Identify which cell holds the provided text, then report its [x, y] central coordinate. 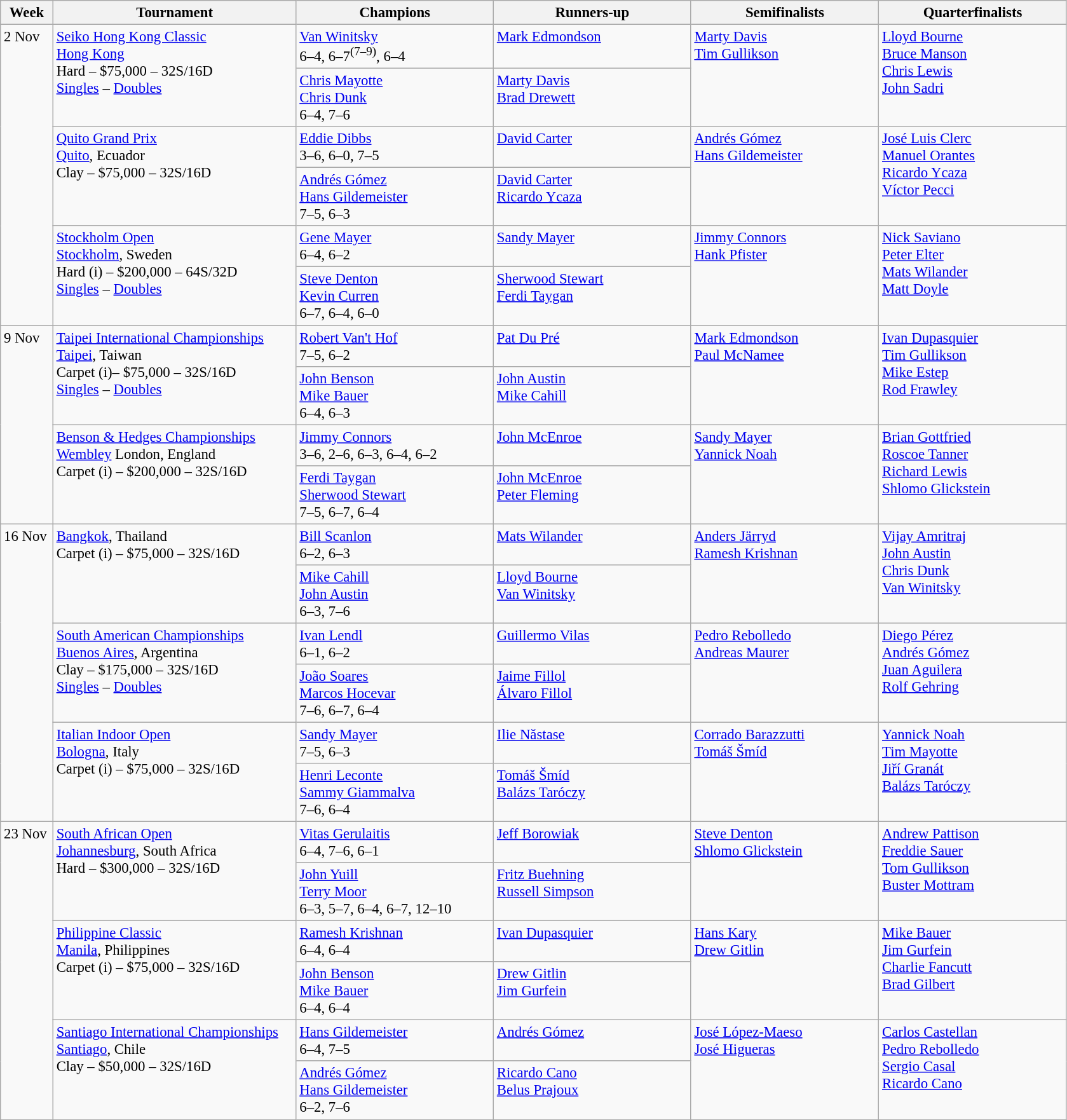
João Soares Marcos Hocevar 7–6, 6–7, 6–4 [395, 693]
Ricardo Cano Belus Prajoux [592, 1091]
Carlos Castellan Pedro Rebolledo Sergio Casal Ricardo Cano [973, 1070]
Yannick Noah Tim Mayotte Jiří Granát Balázs Taróczy [973, 772]
Eddie Dibbs 3–6, 6–0, 7–5 [395, 147]
Ferdi Taygan Sherwood Stewart 7–5, 6–7, 6–4 [395, 495]
Taipei International Championships Taipei, Taiwan Carpet (i)– $75,000 – 32S/16D Singles – Doubles [174, 375]
Vijay Amritraj John Austin Chris Dunk Van Winitsky [973, 573]
Nick Saviano Peter Elter Mats Wilander Matt Doyle [973, 276]
South American Championships Buenos Aires, Argentina Clay – $175,000 – 32S/16D Singles – Doubles [174, 673]
Bill Scanlon 6–2, 6–3 [395, 544]
Hans Kary Drew Gitlin [785, 971]
Semifinalists [785, 13]
Tomáš Šmíd Balázs Taróczy [592, 793]
Ivan Lendl 6–1, 6–2 [395, 643]
Andrew Pattison Freddie Sauer Tom Gullikson Buster Mottram [973, 871]
John McEnroe [592, 445]
Andrés Gómez Hans Gildemeister 7–5, 6–3 [395, 197]
Mark Edmondson Paul McNamee [785, 375]
Drew Gitlin Jim Gurfein [592, 991]
Andrés Gómez Hans Gildemeister 6–2, 7–6 [395, 1091]
Corrado Barazzutti Tomáš Šmíd [785, 772]
Philippine Classic Manila, Philippines Carpet (i) – $75,000 – 32S/16D [174, 971]
Henri Leconte Sammy Giammalva 7–6, 6–4 [395, 793]
Steve Denton Kevin Curren 6–7, 6–4, 6–0 [395, 296]
John Austin Mike Cahill [592, 395]
Lloyd Bourne Van Winitsky [592, 594]
José López-Maeso José Higueras [785, 1070]
16 Nov [27, 673]
Pedro Rebolledo Andreas Maurer [785, 673]
Ramesh Krishnan 6–4, 6–4 [395, 942]
Week [27, 13]
Sandy Mayer [592, 247]
2 Nov [27, 175]
Mats Wilander [592, 544]
Ivan Dupasquier Tim Gullikson Mike Estep Rod Frawley [973, 375]
Quarterfinalists [973, 13]
Anders Järryd Ramesh Krishnan [785, 573]
Pat Du Pré [592, 346]
Diego Pérez Andrés Gómez Juan Aguilera Rolf Gehring [973, 673]
Gene Mayer 6–4, 6–2 [395, 247]
Mike Bauer Jim Gurfein Charlie Fancutt Brad Gilbert [973, 971]
Robert Van't Hof 7–5, 6–2 [395, 346]
Vitas Gerulaitis 6–4, 7–6, 6–1 [395, 843]
Hans Gildemeister 6–4, 7–5 [395, 1041]
Fritz Buehning Russell Simpson [592, 892]
Benson & Hedges Championships Wembley London, England Carpet (i) – $200,000 – 32S/16D [174, 474]
Jimmy Connors 3–6, 2–6, 6–3, 6–4, 6–2 [395, 445]
Mike Cahill John Austin 6–3, 7–6 [395, 594]
Tournament [174, 13]
Champions [395, 13]
Stockholm Open Stockholm, Sweden Hard (i) – $200,000 – 64S/32D Singles – Doubles [174, 276]
John Benson Mike Bauer 6–4, 6–3 [395, 395]
Quito Grand Prix Quito, Ecuador Clay – $75,000 – 32S/16D [174, 176]
David Carter [592, 147]
John Benson Mike Bauer 6–4, 6–4 [395, 991]
John Yuill Terry Moor 6–3, 5–7, 6–4, 6–7, 12–10 [395, 892]
Chris Mayotte Chris Dunk 6–4, 7–6 [395, 98]
Ilie Năstase [592, 742]
Brian Gottfried Roscoe Tanner Richard Lewis Shlomo Glickstein [973, 474]
Sandy Mayer Yannick Noah [785, 474]
Jimmy Connors Hank Pfister [785, 276]
Sandy Mayer 7–5, 6–3 [395, 742]
José Luis Clerc Manuel Orantes Ricardo Ycaza Víctor Pecci [973, 176]
Andrés Gómez Hans Gildemeister [785, 176]
Mark Edmondson [592, 47]
Jeff Borowiak [592, 843]
Ivan Dupasquier [592, 942]
Santiago International Championships Santiago, Chile Clay – $50,000 – 32S/16D [174, 1070]
Van Winitsky 6–4, 6–7(7–9), 6–4 [395, 47]
23 Nov [27, 971]
Lloyd Bourne Bruce Manson Chris Lewis John Sadri [973, 76]
Seiko Hong Kong Classic Hong Kong Hard – $75,000 – 32S/16D Singles – Doubles [174, 76]
Guillermo Vilas [592, 643]
Italian Indoor Open Bologna, Italy Carpet (i) – $75,000 – 32S/16D [174, 772]
Bangkok, Thailand Carpet (i) – $75,000 – 32S/16D [174, 573]
9 Nov [27, 425]
Marty Davis Brad Drewett [592, 98]
David Carter Ricardo Ycaza [592, 197]
South African Open Johannesburg, South Africa Hard – $300,000 – 32S/16D [174, 871]
John McEnroe Peter Fleming [592, 495]
Andrés Gómez [592, 1041]
Sherwood Stewart Ferdi Taygan [592, 296]
Runners-up [592, 13]
Steve Denton Shlomo Glickstein [785, 871]
Jaime Fillol Álvaro Fillol [592, 693]
Marty Davis Tim Gullikson [785, 76]
